Extract the (X, Y) coordinate from the center of the cell holding the provided text.  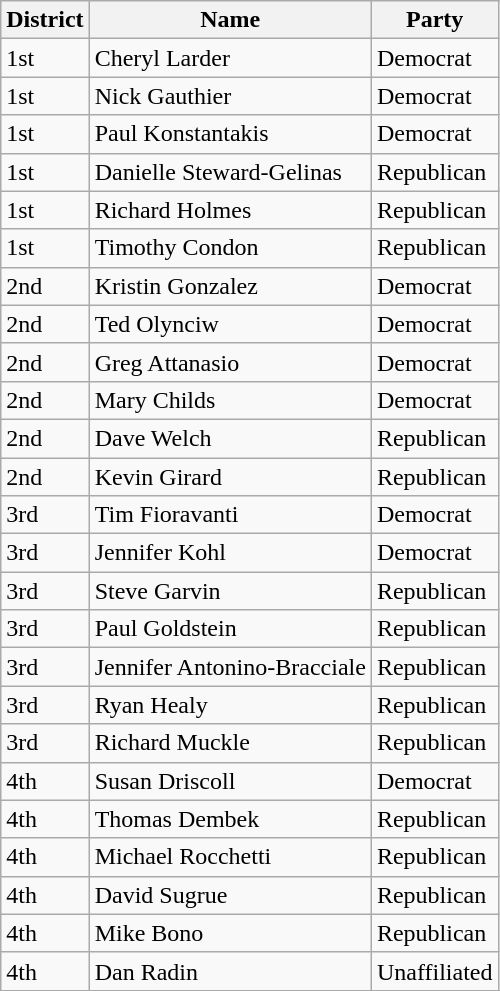
Paul Konstantakis (230, 134)
Ted Olynciw (230, 324)
Dave Welch (230, 438)
Danielle Steward-Gelinas (230, 172)
Ryan Healy (230, 705)
Steve Garvin (230, 591)
Mary Childs (230, 400)
Tim Fioravanti (230, 515)
David Sugrue (230, 895)
Richard Muckle (230, 743)
Jennifer Kohl (230, 553)
Susan Driscoll (230, 781)
Cheryl Larder (230, 58)
Timothy Condon (230, 248)
Richard Holmes (230, 210)
Name (230, 20)
Greg Attanasio (230, 362)
Kevin Girard (230, 477)
Paul Goldstein (230, 629)
Nick Gauthier (230, 96)
Thomas Dembek (230, 819)
Dan Radin (230, 971)
Kristin Gonzalez (230, 286)
District (45, 20)
Mike Bono (230, 933)
Jennifer Antonino-Bracciale (230, 667)
Party (434, 20)
Michael Rocchetti (230, 857)
Unaffiliated (434, 971)
